Locate the cell with the specified text and output its (X, Y) center coordinate. 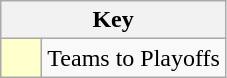
Teams to Playoffs (134, 58)
Key (114, 20)
